Pinpoint the cell where the given text exists, returning its (X, Y) midpoint coordinate. 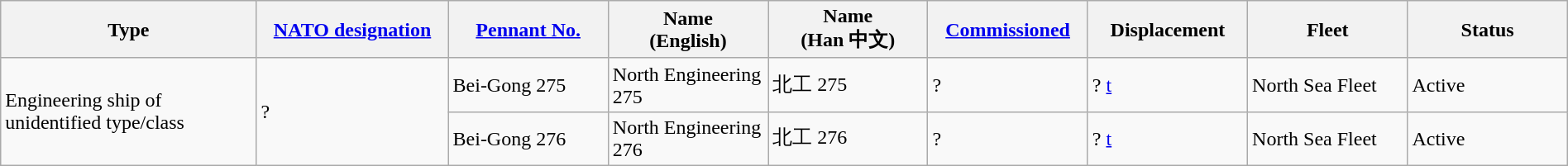
Commissioned (1007, 30)
Engineering ship of unidentified type/class (129, 111)
North Engineering 276 (688, 139)
Status (1487, 30)
Displacement (1168, 30)
Type (129, 30)
Name(English) (688, 30)
北工 275 (849, 84)
NATO designation (352, 30)
Name(Han 中文) (849, 30)
Fleet (1328, 30)
Pennant No. (528, 30)
北工 276 (849, 139)
North Engineering 275 (688, 84)
Bei-Gong 276 (528, 139)
Bei-Gong 275 (528, 84)
